Return the [x, y] coordinate for the center point of the cell that contains the specified text.  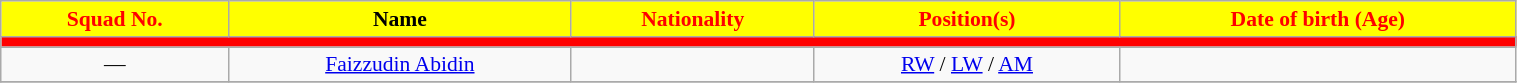
Position(s) [966, 19]
Nationality [692, 19]
Name [400, 19]
Date of birth (Age) [1318, 19]
RW / LW / AM [966, 65]
Squad No. [115, 19]
— [115, 65]
Faizzudin Abidin [400, 65]
